Scan for the cell matching the given text and deliver its [X, Y] coordinate at center. 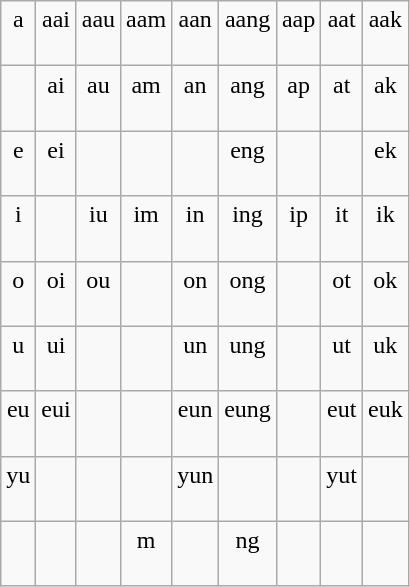
ot [342, 294]
yut [342, 488]
eun [196, 424]
eng [248, 164]
yun [196, 488]
eu [18, 424]
u [18, 358]
euk [386, 424]
aang [248, 34]
uk [386, 358]
ng [248, 554]
ong [248, 294]
ei [56, 164]
in [196, 228]
aai [56, 34]
au [98, 98]
ek [386, 164]
aat [342, 34]
iu [98, 228]
im [146, 228]
eung [248, 424]
a [18, 34]
ang [248, 98]
ap [298, 98]
o [18, 294]
e [18, 164]
m [146, 554]
at [342, 98]
aap [298, 34]
ai [56, 98]
ou [98, 294]
on [196, 294]
eut [342, 424]
ok [386, 294]
ing [248, 228]
eui [56, 424]
ung [248, 358]
ui [56, 358]
ak [386, 98]
yu [18, 488]
aan [196, 34]
aau [98, 34]
am [146, 98]
it [342, 228]
aak [386, 34]
ip [298, 228]
un [196, 358]
an [196, 98]
ut [342, 358]
ik [386, 228]
oi [56, 294]
i [18, 228]
aam [146, 34]
